From the cell containing the given text, extract its center point as (X, Y) coordinate. 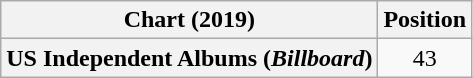
Position (425, 20)
43 (425, 58)
US Independent Albums (Billboard) (190, 58)
Chart (2019) (190, 20)
